Pinpoint the cell where the given text exists, returning its (X, Y) midpoint coordinate. 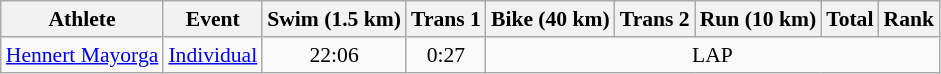
Event (212, 19)
Trans 2 (655, 19)
Trans 1 (446, 19)
0:27 (446, 55)
Hennert Mayorga (82, 55)
Total (850, 19)
Rank (908, 19)
Swim (1.5 km) (334, 19)
Individual (212, 55)
Run (10 km) (758, 19)
Bike (40 km) (550, 19)
LAP (712, 55)
Athlete (82, 19)
22:06 (334, 55)
